Detect which cell encompasses the target text, then output its [x, y] center coordinate. 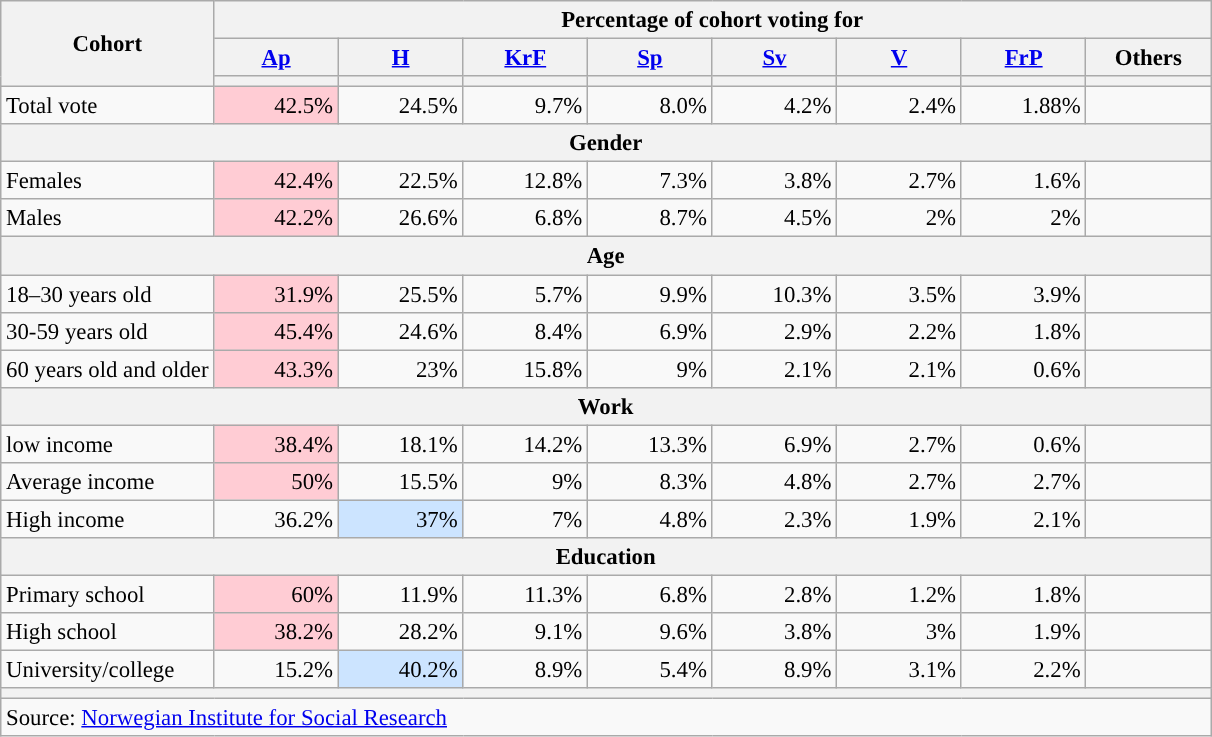
Females [108, 181]
11.9% [400, 594]
V [900, 58]
8.0% [650, 106]
1.6% [1024, 181]
45.4% [276, 331]
15.5% [400, 482]
5.7% [526, 294]
7% [526, 519]
10.3% [774, 294]
43.3% [276, 369]
11.3% [526, 594]
2.8% [774, 594]
24.5% [400, 106]
Others [1148, 58]
University/college [108, 670]
42.5% [276, 106]
H [400, 58]
High income [108, 519]
2.3% [774, 519]
9.7% [526, 106]
50% [276, 482]
Total vote [108, 106]
60 years old and older [108, 369]
8.4% [526, 331]
42.4% [276, 181]
3.1% [900, 670]
36.2% [276, 519]
Work [606, 406]
18–30 years old [108, 294]
37% [400, 519]
15.8% [526, 369]
31.9% [276, 294]
9.9% [650, 294]
60% [276, 594]
40.2% [400, 670]
Education [606, 557]
Ap [276, 58]
5.4% [650, 670]
23% [400, 369]
1.2% [900, 594]
28.2% [400, 632]
3% [900, 632]
KrF [526, 58]
Gender [606, 143]
Percentage of cohort voting for [712, 20]
7.3% [650, 181]
18.1% [400, 444]
Source: Norwegian Institute for Social Research [606, 718]
Sv [774, 58]
38.4% [276, 444]
38.2% [276, 632]
14.2% [526, 444]
3.9% [1024, 294]
4.2% [774, 106]
FrP [1024, 58]
Primary school [108, 594]
Age [606, 256]
3.5% [900, 294]
42.2% [276, 219]
30-59 years old [108, 331]
2.9% [774, 331]
22.5% [400, 181]
8.3% [650, 482]
Sp [650, 58]
4.5% [774, 219]
Males [108, 219]
Cohort [108, 44]
High school [108, 632]
Average income [108, 482]
26.6% [400, 219]
13.3% [650, 444]
12.8% [526, 181]
25.5% [400, 294]
low income [108, 444]
9.6% [650, 632]
1.88% [1024, 106]
8.7% [650, 219]
2.4% [900, 106]
9.1% [526, 632]
15.2% [276, 670]
24.6% [400, 331]
